From the cell containing the given text, extract its center point as [X, Y] coordinate. 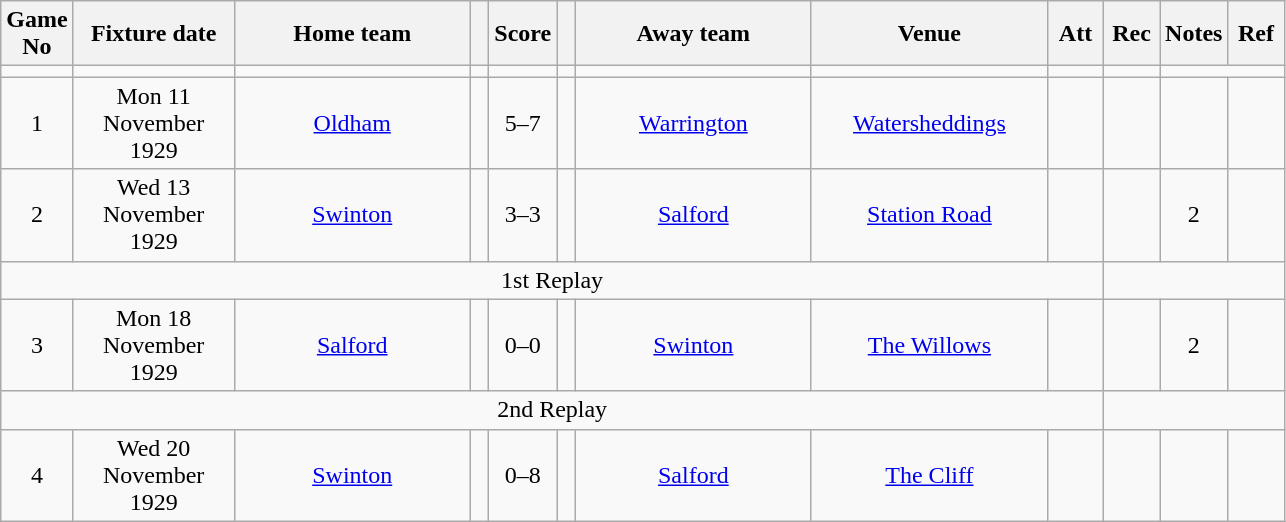
Notes [1194, 34]
Score [523, 34]
The Willows [929, 345]
Wed 13 November 1929 [154, 215]
Warrington [693, 123]
Rec [1132, 34]
1 [37, 123]
0–0 [523, 345]
Ref [1256, 34]
Home team [352, 34]
0–8 [523, 475]
Venue [929, 34]
4 [37, 475]
Station Road [929, 215]
Mon 11 November 1929 [154, 123]
Oldham [352, 123]
2nd Replay [552, 410]
The Cliff [929, 475]
Away team [693, 34]
Mon 18 November 1929 [154, 345]
Game No [37, 34]
1st Replay [552, 280]
3 [37, 345]
Wed 20 November 1929 [154, 475]
Fixture date [154, 34]
Watersheddings [929, 123]
Att [1075, 34]
3–3 [523, 215]
5–7 [523, 123]
